Pinpoint the cell where the given text exists, returning its [x, y] midpoint coordinate. 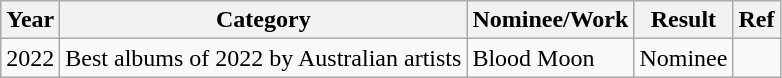
Nominee [684, 58]
Nominee/Work [550, 20]
Ref [756, 20]
Category [264, 20]
Result [684, 20]
Best albums of 2022 by Australian artists [264, 58]
2022 [30, 58]
Year [30, 20]
Blood Moon [550, 58]
